Output the [X, Y] coordinate of the center of the cell containing the given text.  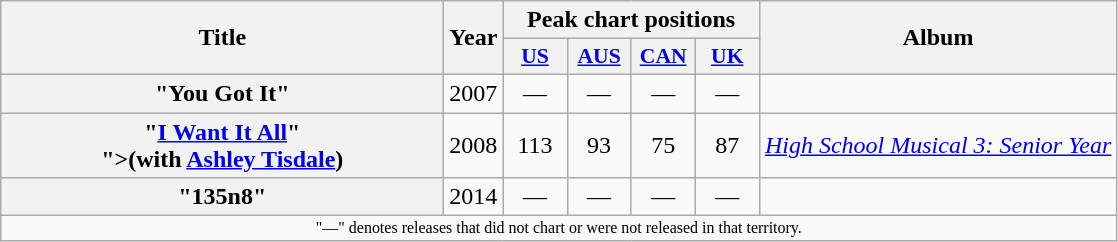
Peak chart positions [631, 20]
87 [727, 144]
2008 [474, 144]
"I Want It All"">(with Ashley Tisdale) [222, 144]
"—" denotes releases that did not chart or were not released in that territory. [559, 228]
AUS [599, 57]
High School Musical 3: Senior Year [938, 144]
113 [535, 144]
Year [474, 38]
2014 [474, 197]
"135n8" [222, 197]
US [535, 57]
Album [938, 38]
CAN [663, 57]
UK [727, 57]
93 [599, 144]
2007 [474, 93]
75 [663, 144]
"You Got It" [222, 93]
Title [222, 38]
